Output the (x, y) coordinate of the center of the cell containing the given text.  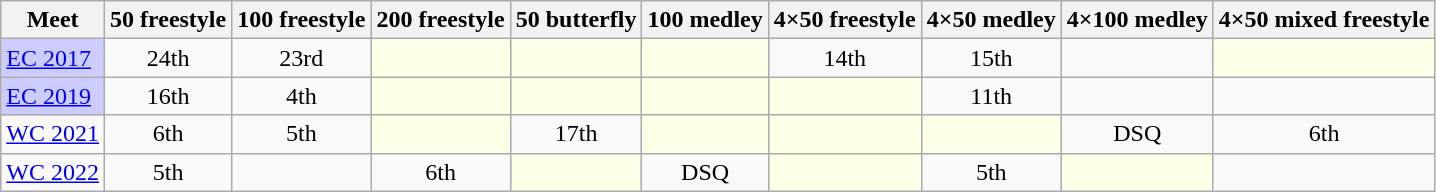
23rd (302, 58)
50 butterfly (576, 20)
16th (168, 96)
4×50 freestyle (844, 20)
100 freestyle (302, 20)
4th (302, 96)
15th (991, 58)
50 freestyle (168, 20)
200 freestyle (440, 20)
WC 2021 (53, 134)
17th (576, 134)
WC 2022 (53, 172)
14th (844, 58)
4×50 medley (991, 20)
11th (991, 96)
EC 2019 (53, 96)
100 medley (705, 20)
Meet (53, 20)
4×50 mixed freestyle (1324, 20)
4×100 medley (1137, 20)
EC 2017 (53, 58)
24th (168, 58)
